Detect which cell encompasses the target text, then output its [X, Y] center coordinate. 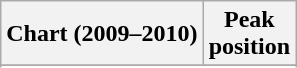
Peakposition [249, 34]
Chart (2009–2010) [102, 34]
